From the cell containing the given text, extract its center point as (X, Y) coordinate. 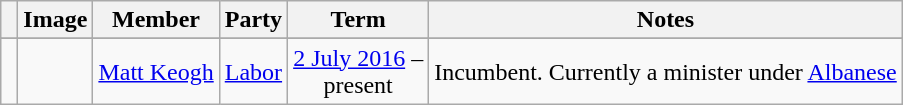
Matt Keogh (156, 72)
Image (56, 20)
Incumbent. Currently a minister under Albanese (666, 72)
Member (156, 20)
2 July 2016 –present (358, 72)
Notes (666, 20)
Term (358, 20)
Party (253, 20)
Labor (253, 72)
